Capture the cell that displays the provided text and extract its [x, y] central coordinate. 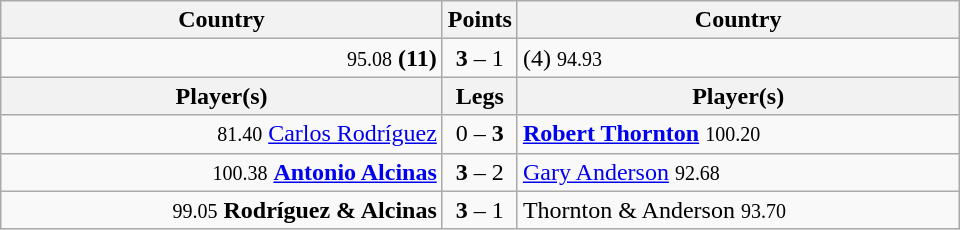
Thornton & Anderson 93.70 [738, 210]
100.38 Antonio Alcinas [222, 172]
3 – 2 [480, 172]
0 – 3 [480, 134]
95.08 (11) [222, 58]
Points [480, 20]
99.05 Rodríguez & Alcinas [222, 210]
Robert Thornton 100.20 [738, 134]
Legs [480, 96]
(4) 94.93 [738, 58]
81.40 Carlos Rodríguez [222, 134]
Gary Anderson 92.68 [738, 172]
